Return [x, y] of the center of cell containing provided text 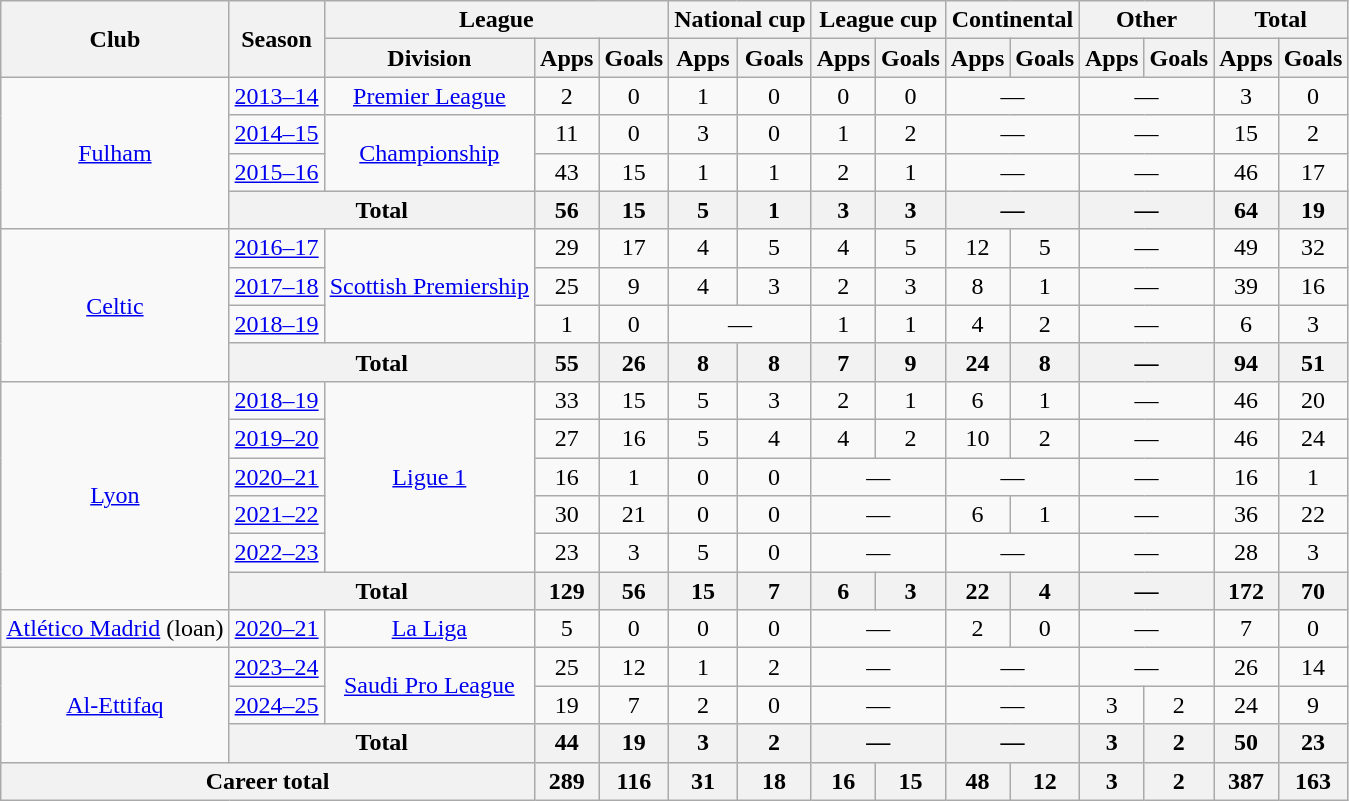
14 [1313, 667]
La Liga [429, 629]
94 [1246, 362]
2021–22 [276, 515]
2015–16 [276, 172]
National cup [740, 20]
18 [774, 781]
Al-Ettifaq [115, 705]
10 [977, 438]
Club [115, 39]
Premier League [429, 96]
21 [634, 515]
129 [567, 591]
2014–15 [276, 134]
Career total [268, 781]
Lyon [115, 495]
172 [1246, 591]
2016–17 [276, 248]
28 [1246, 553]
387 [1246, 781]
League cup [878, 20]
163 [1313, 781]
55 [567, 362]
Saudi Pro League [429, 686]
49 [1246, 248]
Celtic [115, 305]
2023–24 [276, 667]
70 [1313, 591]
Atlético Madrid (loan) [115, 629]
Scottish Premiership [429, 286]
64 [1246, 210]
43 [567, 172]
Fulham [115, 153]
Season [276, 39]
Division [429, 58]
39 [1246, 286]
44 [567, 743]
Other [1147, 20]
2022–23 [276, 553]
50 [1246, 743]
36 [1246, 515]
289 [567, 781]
2017–18 [276, 286]
20 [1313, 400]
11 [567, 134]
32 [1313, 248]
27 [567, 438]
2013–14 [276, 96]
48 [977, 781]
Continental [1012, 20]
Championship [429, 153]
51 [1313, 362]
Ligue 1 [429, 476]
2019–20 [276, 438]
30 [567, 515]
League [496, 20]
116 [634, 781]
33 [567, 400]
31 [703, 781]
2024–25 [276, 705]
29 [567, 248]
